Extract the (x, y) coordinate from the center of the cell holding the provided text.  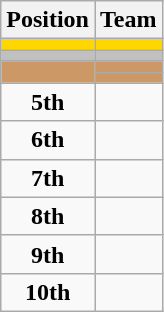
Team (128, 20)
Position (48, 20)
7th (48, 178)
8th (48, 216)
10th (48, 292)
5th (48, 102)
9th (48, 254)
6th (48, 140)
